Provide the [x, y] coordinate of the cell's center where the given text is located.  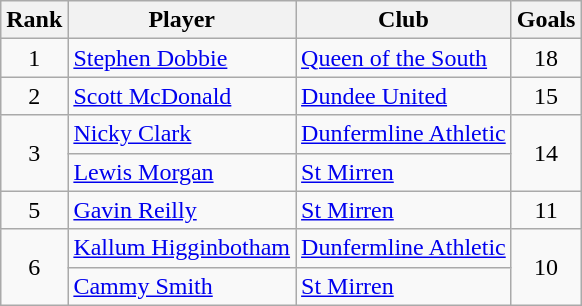
15 [546, 96]
14 [546, 153]
Lewis Morgan [182, 172]
Rank [34, 20]
11 [546, 210]
Dundee United [404, 96]
Gavin Reilly [182, 210]
2 [34, 96]
Club [404, 20]
Goals [546, 20]
Cammy Smith [182, 286]
Queen of the South [404, 58]
5 [34, 210]
10 [546, 267]
6 [34, 267]
1 [34, 58]
Nicky Clark [182, 134]
3 [34, 153]
Kallum Higginbotham [182, 248]
Scott McDonald [182, 96]
Stephen Dobbie [182, 58]
18 [546, 58]
Player [182, 20]
